For the text-containing cell, return its midpoint in [X, Y] coordinate format. 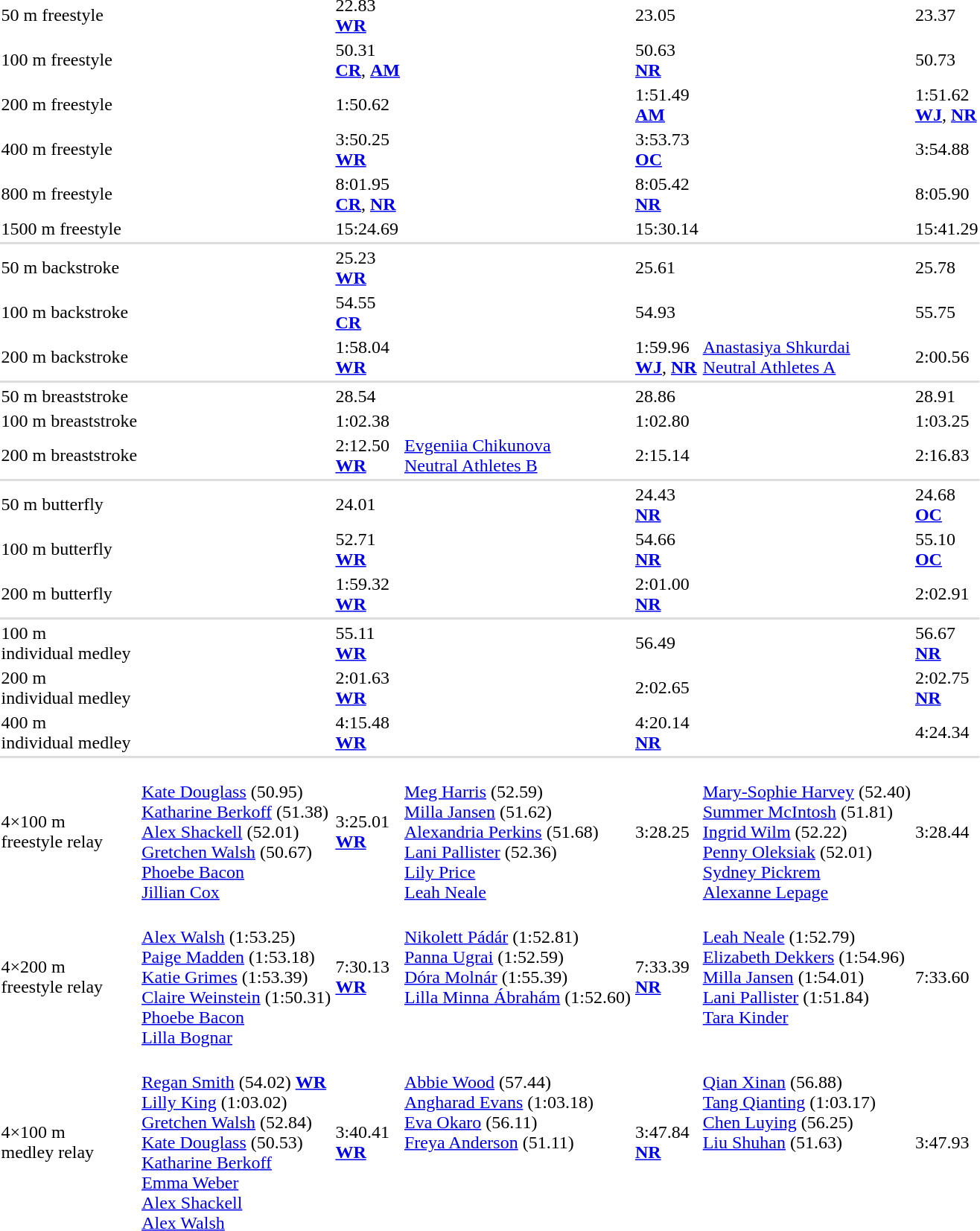
2:01.63WR [368, 688]
4×100 mfreestyle relay [69, 832]
7:33.39NR [666, 977]
1500 m freestyle [69, 229]
25.78 [946, 268]
8:05.42NR [666, 194]
50.63NR [666, 60]
3:50.25WR [368, 149]
2:02.75NR [946, 688]
7:33.60 [946, 977]
4:24.34 [946, 733]
2:00.56 [946, 357]
Nikolett Pádár (1:52.81)Panna Ugrai (1:52.59)Dóra Molnár (1:55.39)Lilla Minna Ábrahám (1:52.60) [518, 977]
3:28.44 [946, 832]
400 m freestyle [69, 149]
100 m butterfly [69, 550]
200 m breaststroke [69, 456]
100 m freestyle [69, 60]
200 m freestyle [69, 104]
50 m backstroke [69, 268]
52.71WR [368, 550]
Anastasiya Shkurdai Neutral Athletes A [806, 357]
100 mindividual medley [69, 643]
1:50.62 [368, 104]
800 m freestyle [69, 194]
Meg Harris (52.59)Milla Jansen (51.62)Alexandria Perkins (51.68)Lani Pallister (52.36)Lily PriceLeah Neale [518, 832]
100 m backstroke [69, 313]
15:24.69 [368, 229]
4:15.48WR [368, 733]
1:58.04WR [368, 357]
1:59.32WR [368, 594]
Mary-Sophie Harvey (52.40)Summer McIntosh (51.81)Ingrid Wilm (52.22)Penny Oleksiak (52.01)Sydney PickremAlexanne Lepage [806, 832]
Kate Douglass (50.95)Katharine Berkoff (51.38)Alex Shackell (52.01)Gretchen Walsh (50.67)Phoebe BaconJillian Cox [237, 832]
3:53.73OC [666, 149]
50 m butterfly [69, 505]
28.86 [666, 396]
54.66NR [666, 550]
Alex Walsh (1:53.25)Paige Madden (1:53.18)Katie Grimes (1:53.39)Claire Weinstein (1:50.31)Phoebe BaconLilla Bognar [237, 977]
56.67NR [946, 643]
2:01.00NR [666, 594]
54.93 [666, 313]
55.10OC [946, 550]
8:05.90 [946, 194]
7:30.13WR [368, 977]
25.61 [666, 268]
8:01.95CR, NR [368, 194]
24.68OC [946, 505]
Evgeniia Chikunova Neutral Athletes B [518, 456]
56.49 [666, 643]
1:51.49AM [666, 104]
15:41.29 [946, 229]
54.55CR [368, 313]
24.43NR [666, 505]
28.91 [946, 396]
1:59.96WJ, NR [666, 357]
2:16.83 [946, 456]
2:02.91 [946, 594]
50 m breaststroke [69, 396]
15:30.14 [666, 229]
3:25.01WR [368, 832]
55.75 [946, 313]
4×200 mfreestyle relay [69, 977]
4:20.14NR [666, 733]
2:12.50WR [368, 456]
50.31CR, AM [368, 60]
100 m breaststroke [69, 421]
24.01 [368, 505]
25.23WR [368, 268]
28.54 [368, 396]
1:03.25 [946, 421]
2:02.65 [666, 688]
3:28.25 [666, 832]
200 m butterfly [69, 594]
400 mindividual medley [69, 733]
50.73 [946, 60]
2:15.14 [666, 456]
3:54.88 [946, 149]
200 m backstroke [69, 357]
1:51.62WJ, NR [946, 104]
Leah Neale (1:52.79)Elizabeth Dekkers (1:54.96)Milla Jansen (1:54.01)Lani Pallister (1:51.84)Tara Kinder [806, 977]
55.11WR [368, 643]
1:02.80 [666, 421]
200 mindividual medley [69, 688]
1:02.38 [368, 421]
